Return the (x, y) coordinate for the center point of the cell that contains the specified text.  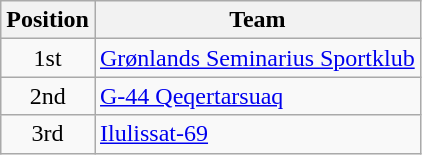
2nd (48, 96)
G-44 Qeqertarsuaq (257, 96)
Team (257, 20)
Ilulissat-69 (257, 134)
3rd (48, 134)
Grønlands Seminarius Sportklub (257, 58)
1st (48, 58)
Position (48, 20)
